Determine the (X, Y) coordinate at the center of the cell enclosing the given text.  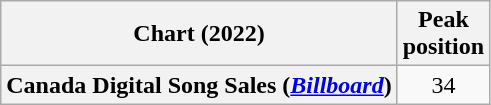
Canada Digital Song Sales (Billboard) (199, 85)
Chart (2022) (199, 34)
Peakposition (443, 34)
34 (443, 85)
